Detect which cell encompasses the target text, then output its (x, y) center coordinate. 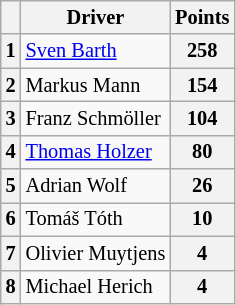
Adrian Wolf (96, 186)
Driver (96, 17)
26 (202, 186)
1 (11, 51)
Points (202, 17)
Sven Barth (96, 51)
Tomáš Tóth (96, 219)
3 (11, 118)
Markus Mann (96, 85)
5 (11, 186)
258 (202, 51)
Olivier Muytjens (96, 253)
104 (202, 118)
Franz Schmöller (96, 118)
154 (202, 85)
7 (11, 253)
80 (202, 152)
Michael Herich (96, 287)
6 (11, 219)
8 (11, 287)
2 (11, 85)
10 (202, 219)
Thomas Holzer (96, 152)
